Find where the given text appears and provide that cell's center as (x, y) coordinate. 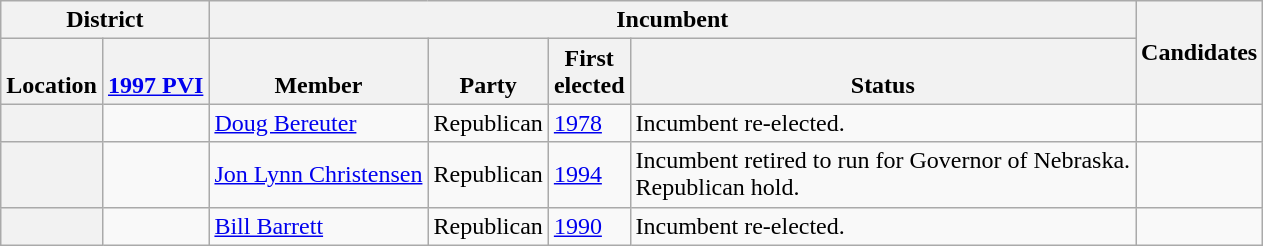
Location (52, 72)
Party (488, 72)
1990 (589, 226)
Doug Bereuter (318, 123)
1978 (589, 123)
Bill Barrett (318, 226)
Incumbent (672, 20)
Firstelected (589, 72)
Status (883, 72)
1994 (589, 174)
District (105, 20)
Incumbent retired to run for Governor of Nebraska.Republican hold. (883, 174)
Member (318, 72)
Candidates (1200, 52)
Jon Lynn Christensen (318, 174)
1997 PVI (155, 72)
